For the text-containing cell, return its midpoint in (x, y) coordinate format. 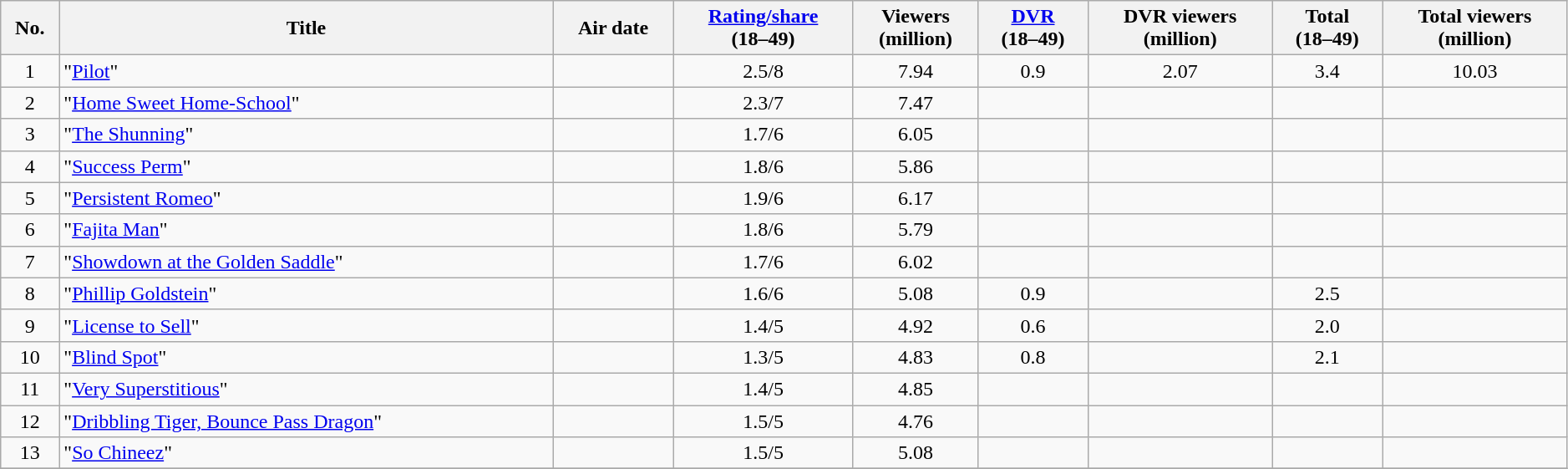
7.94 (916, 71)
7.47 (916, 103)
DVR(18–49) (1033, 28)
12 (30, 421)
2.1 (1327, 357)
"The Shunning" (306, 135)
"Success Perm" (306, 166)
4.85 (916, 389)
No. (30, 28)
13 (30, 453)
3 (30, 135)
0.8 (1033, 357)
"License to Sell" (306, 325)
"Phillip Goldstein" (306, 293)
10.03 (1475, 71)
"Fajita Man" (306, 230)
"Showdown at the Golden Saddle" (306, 262)
Title (306, 28)
"So Chineez" (306, 453)
Total viewers (million) (1475, 28)
7 (30, 262)
1.6/6 (764, 293)
3.4 (1327, 71)
DVR viewers (million) (1180, 28)
Rating/share(18–49) (764, 28)
2.5 (1327, 293)
"Home Sweet Home-School" (306, 103)
6 (30, 230)
5.86 (916, 166)
Total (18–49) (1327, 28)
4.92 (916, 325)
6.02 (916, 262)
"Very Superstitious" (306, 389)
5 (30, 198)
2.0 (1327, 325)
"Blind Spot" (306, 357)
"Dribbling Tiger, Bounce Pass Dragon" (306, 421)
2 (30, 103)
1.9/6 (764, 198)
2.3/7 (764, 103)
5.79 (916, 230)
6.17 (916, 198)
1 (30, 71)
9 (30, 325)
8 (30, 293)
2.07 (1180, 71)
1.3/5 (764, 357)
2.5/8 (764, 71)
0.6 (1033, 325)
6.05 (916, 135)
4 (30, 166)
4.83 (916, 357)
"Pilot" (306, 71)
Air date (613, 28)
10 (30, 357)
11 (30, 389)
4.76 (916, 421)
"Persistent Romeo" (306, 198)
Viewers (million) (916, 28)
